From the cell containing the given text, extract its center point as (X, Y) coordinate. 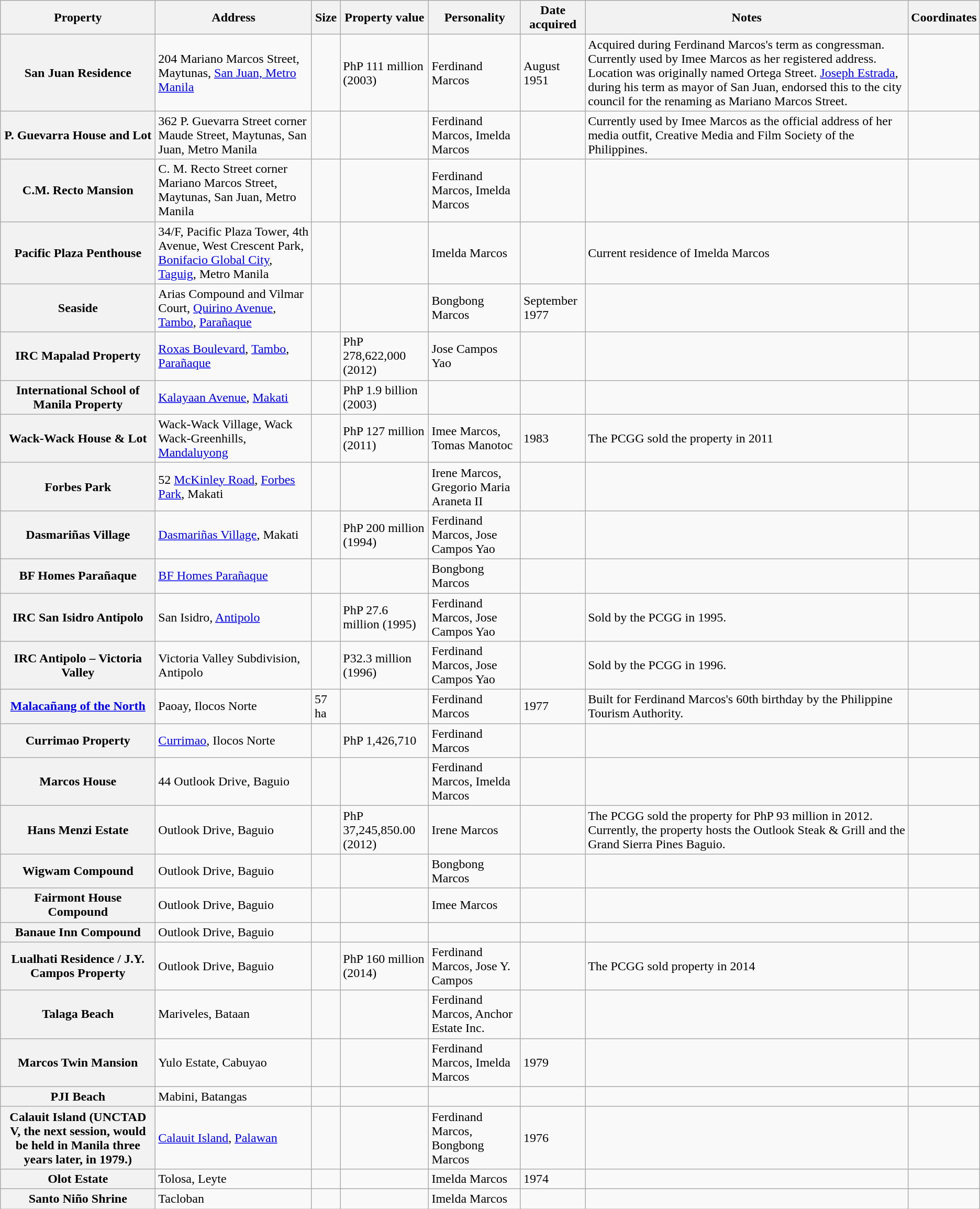
Yulo Estate, Cabuyao (233, 1062)
Address (233, 18)
34/F, Pacific Plaza Tower, 4th Avenue, West Crescent Park, Bonifacio Global City, Taguig, Metro Manila (233, 252)
The PCGG sold the property in 2011 (747, 438)
Victoria Valley Subdivision, Antipolo (233, 665)
The PCGG sold property in 2014 (747, 966)
PhP 160 million (2014) (384, 966)
Olot Estate (78, 1179)
Property value (384, 18)
Currimao, Ilocos Norte (233, 740)
P. Guevarra House and Lot (78, 135)
Fairmont House Compound (78, 905)
IRC Antipolo – Victoria Valley (78, 665)
Property (78, 18)
Wack-Wack Village, Wack Wack-Greenhills, Mandaluyong (233, 438)
PhP 278,622,000 (2012) (384, 356)
PhP 27.6 million (1995) (384, 617)
PhP 111 million (2003) (384, 73)
Ferdinand Marcos, Jose Y. Campos (475, 966)
Dasmariñas Village, Makati (233, 535)
Dasmariñas Village (78, 535)
Coordinates (944, 18)
Size (326, 18)
August 1951 (553, 73)
Calauit Island, Palawan (233, 1137)
Mabini, Batangas (233, 1096)
Mariveles, Bataan (233, 1014)
Roxas Boulevard, Tambo, Parañaque (233, 356)
Santo Niño Shrine (78, 1199)
Wack-Wack House & Lot (78, 438)
Banaue Inn Compound (78, 932)
Arias Compound and Vilmar Court, Quirino Avenue, Tambo, Parañaque (233, 308)
The PCGG sold the property for PhP 93 million in 2012. Currently, the property hosts the Outlook Steak & Grill and the Grand Sierra Pines Baguio. (747, 830)
1974 (553, 1179)
362 P. Guevarra Street corner Maude Street, Maytunas, San Juan, Metro Manila (233, 135)
Kalayaan Avenue, Makati (233, 397)
204 Mariano Marcos Street, Maytunas, San Juan, Metro Manila (233, 73)
Talaga Beach (78, 1014)
September 1977 (553, 308)
1983 (553, 438)
Jose Campos Yao (475, 356)
Ferdinand Marcos, Bongbong Marcos (475, 1137)
Calauit Island (UNCTAD V, the next session, would be held in Manila three years later, in 1979.) (78, 1137)
Seaside (78, 308)
C. M. Recto Street corner Mariano Marcos Street, Maytunas, San Juan, Metro Manila (233, 191)
Marcos House (78, 782)
Paoay, Ilocos Norte (233, 707)
Imee Marcos (475, 905)
Tacloban (233, 1199)
1976 (553, 1137)
Malacañang of the North (78, 707)
PhP 127 million (2011) (384, 438)
Tolosa, Leyte (233, 1179)
P32.3 million (1996) (384, 665)
PhP 1.9 billion (2003) (384, 397)
IRC Mapalad Property (78, 356)
IRC San Isidro Antipolo (78, 617)
1977 (553, 707)
San Juan Residence (78, 73)
Currimao Property (78, 740)
52 McKinley Road, Forbes Park, Makati (233, 486)
C.M. Recto Mansion (78, 191)
Notes (747, 18)
Forbes Park (78, 486)
Sold by the PCGG in 1996. (747, 665)
Irene Marcos (475, 830)
Irene Marcos, Gregorio Maria Araneta II (475, 486)
Pacific Plaza Penthouse (78, 252)
Hans Menzi Estate (78, 830)
PhP 1,426,710 (384, 740)
Ferdinand Marcos, Anchor Estate Inc. (475, 1014)
1979 (553, 1062)
Imee Marcos, Tomas Manotoc (475, 438)
Personality (475, 18)
44 Outlook Drive, Baguio (233, 782)
Date acquired (553, 18)
Marcos Twin Mansion (78, 1062)
PhP 200 million (1994) (384, 535)
PJI Beach (78, 1096)
Wigwam Compound (78, 871)
Sold by the PCGG in 1995. (747, 617)
Lualhati Residence / J.Y. Campos Property (78, 966)
PhP 37,245,850.00 (2012) (384, 830)
San Isidro, Antipolo (233, 617)
International School of Manila Property (78, 397)
Currently used by Imee Marcos as the official address of her media outfit, Creative Media and Film Society of the Philippines. (747, 135)
57 ha (326, 707)
Current residence of Imelda Marcos (747, 252)
Built for Ferdinand Marcos's 60th birthday by the Philippine Tourism Authority. (747, 707)
